Extract the (x, y) coordinate from the center of the cell holding the provided text.  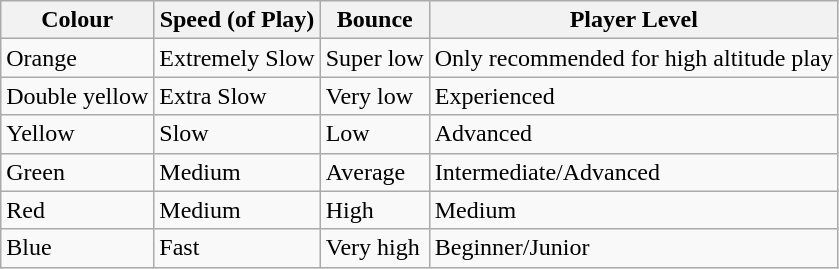
Experienced (634, 96)
Bounce (374, 20)
Orange (78, 58)
Beginner/Junior (634, 248)
Double yellow (78, 96)
Fast (237, 248)
Very high (374, 248)
Extremely Slow (237, 58)
Average (374, 172)
Colour (78, 20)
Advanced (634, 134)
Red (78, 210)
Green (78, 172)
Low (374, 134)
Only recommended for high altitude play (634, 58)
Very low (374, 96)
Slow (237, 134)
Extra Slow (237, 96)
Speed (of Play) (237, 20)
Blue (78, 248)
High (374, 210)
Super low (374, 58)
Yellow (78, 134)
Player Level (634, 20)
Intermediate/Advanced (634, 172)
